Return (x, y) of the center of cell containing provided text 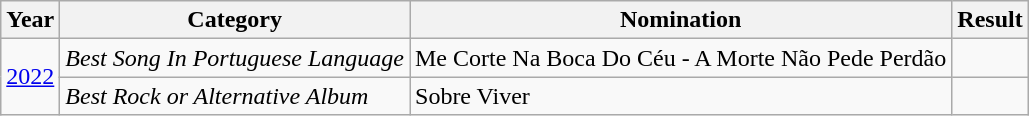
Best Song In Portuguese Language (235, 58)
Result (990, 20)
Category (235, 20)
Year (30, 20)
Sobre Viver (681, 96)
2022 (30, 77)
Nomination (681, 20)
Best Rock or Alternative Album (235, 96)
Me Corte Na Boca Do Céu - A Morte Não Pede Perdão (681, 58)
